Return the [x, y] coordinate for the center point of the cell that contains the specified text.  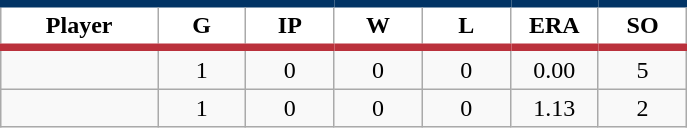
1.13 [554, 108]
L [466, 26]
W [378, 26]
IP [290, 26]
0.00 [554, 68]
2 [642, 108]
SO [642, 26]
ERA [554, 26]
5 [642, 68]
Player [80, 26]
G [202, 26]
